Extract the (x, y) coordinate from the center of the cell holding the provided text.  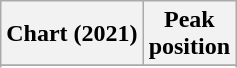
Chart (2021) (72, 34)
Peakposition (189, 34)
